Return the [x, y] coordinate for the center point of the cell that contains the specified text.  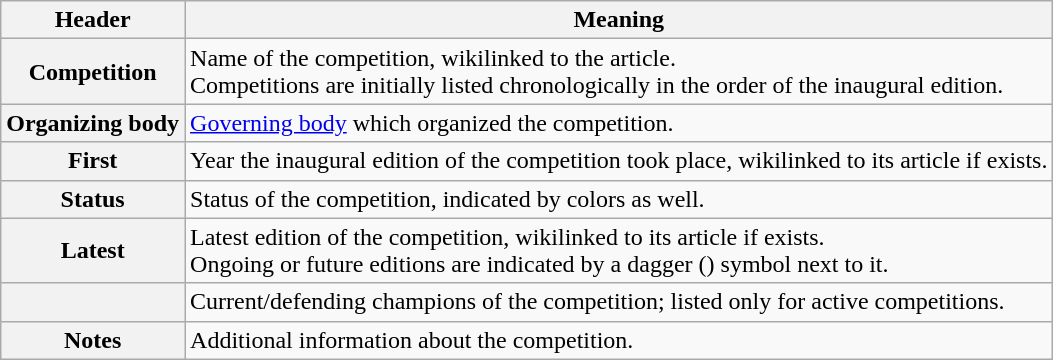
Competition [93, 72]
Status [93, 199]
Additional information about the competition. [619, 340]
Notes [93, 340]
First [93, 161]
Latest [93, 250]
Name of the competition, wikilinked to the article.Competitions are initially listed chronologically in the order of the inaugural edition. [619, 72]
Current/defending champions of the competition; listed only for active competitions. [619, 302]
Year the inaugural edition of the competition took place, wikilinked to its article if exists. [619, 161]
Meaning [619, 20]
Status of the competition, indicated by colors as well. [619, 199]
Governing body which organized the competition. [619, 123]
Organizing body [93, 123]
Header [93, 20]
Latest edition of the competition, wikilinked to its article if exists.Ongoing or future editions are indicated by a dagger () symbol next to it. [619, 250]
